Determine the (X, Y) coordinate at the center of the cell enclosing the given text.  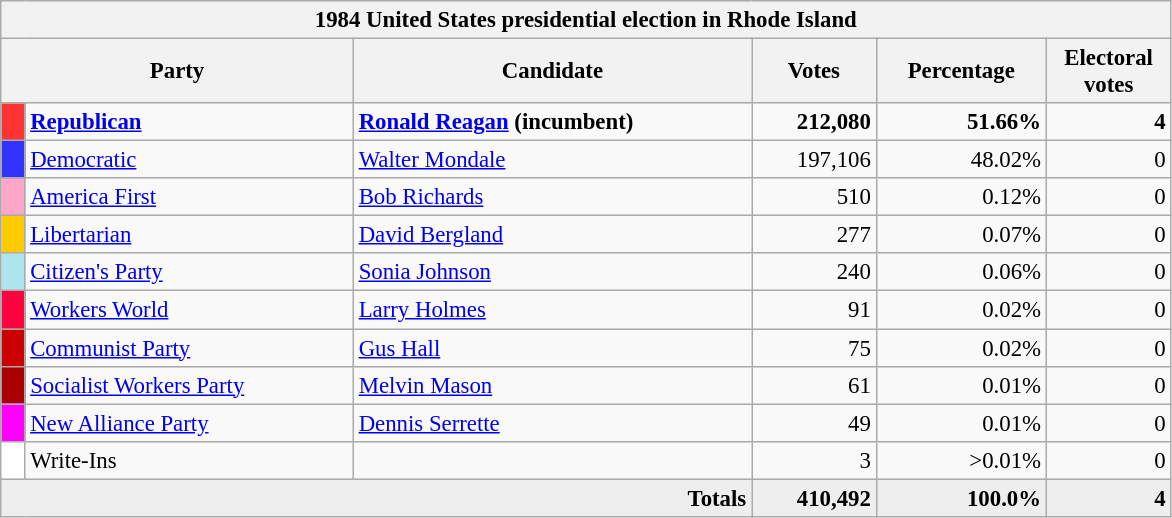
Larry Holmes (552, 310)
Workers World (189, 310)
49 (814, 423)
Walter Mondale (552, 160)
Dennis Serrette (552, 423)
Totals (376, 498)
Electoral votes (1108, 72)
Sonia Johnson (552, 273)
Candidate (552, 72)
48.02% (961, 160)
0.12% (961, 197)
0.07% (961, 235)
410,492 (814, 498)
New Alliance Party (189, 423)
Gus Hall (552, 348)
100.0% (961, 498)
277 (814, 235)
51.66% (961, 122)
Write-Ins (189, 460)
3 (814, 460)
Communist Party (189, 348)
Percentage (961, 72)
197,106 (814, 160)
240 (814, 273)
Citizen's Party (189, 273)
Socialist Workers Party (189, 385)
0.06% (961, 273)
212,080 (814, 122)
Ronald Reagan (incumbent) (552, 122)
>0.01% (961, 460)
61 (814, 385)
1984 United States presidential election in Rhode Island (586, 20)
Libertarian (189, 235)
America First (189, 197)
Votes (814, 72)
Bob Richards (552, 197)
Melvin Mason (552, 385)
91 (814, 310)
510 (814, 197)
75 (814, 348)
Democratic (189, 160)
Republican (189, 122)
David Bergland (552, 235)
Party (178, 72)
